Scan for the cell matching the given text and deliver its [X, Y] coordinate at center. 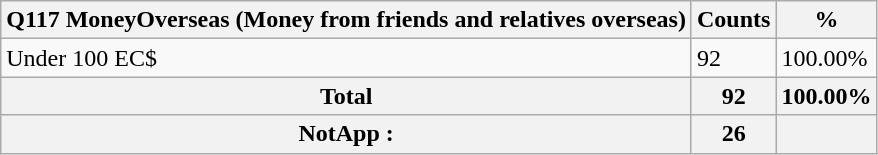
26 [733, 134]
Counts [733, 20]
Q117 MoneyOverseas (Money from friends and relatives overseas) [346, 20]
% [826, 20]
NotApp : [346, 134]
Under 100 EC$ [346, 58]
Total [346, 96]
